Search for the cell housing the specified text and yield its (X, Y) center coordinate. 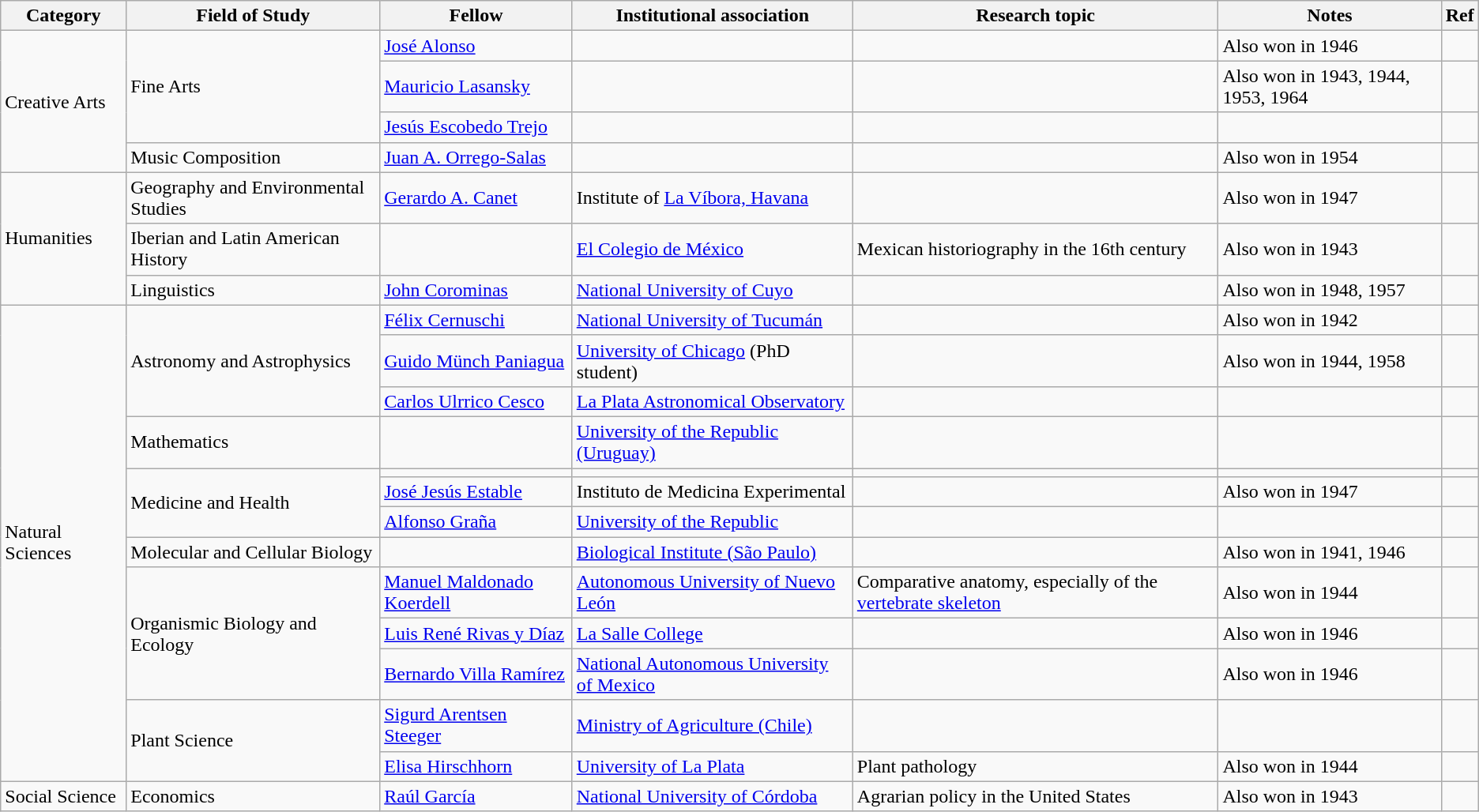
University of the Republic (713, 522)
El Colegio de México (713, 250)
Iberian and Latin American History (253, 250)
Gerardo A. Canet (476, 197)
Research topic (1035, 16)
Bernardo Villa Ramírez (476, 675)
Carlos Ulrrico Cesco (476, 401)
National University of Córdoba (713, 796)
Fine Arts (253, 87)
Plant Science (253, 741)
University of La Plata (713, 766)
Agrarian policy in the United States (1035, 796)
Ministry of Agriculture (Chile) (713, 725)
National Autonomous University of Mexico (713, 675)
Linguistics (253, 290)
Autonomous University of Nuevo León (713, 592)
Instituto de Medicina Experimental (713, 492)
Also won in 1943, 1944, 1953, 1964 (1330, 87)
Molecular and Cellular Biology (253, 552)
National University of Tucumán (713, 320)
Medicine and Health (253, 502)
Music Composition (253, 157)
Also won in 1944, 1958 (1330, 360)
Comparative anatomy, especially of the vertebrate skeleton (1035, 592)
University of the Republic (Uruguay) (713, 442)
Astronomy and Astrophysics (253, 360)
Mathematics (253, 442)
La Plata Astronomical Observatory (713, 401)
Notes (1330, 16)
Natural Sciences (63, 543)
John Corominas (476, 290)
Institutional association (713, 16)
Social Science (63, 796)
Humanities (63, 239)
Category (63, 16)
Organismic Biology and Ecology (253, 633)
Also won in 1942 (1330, 320)
Biological Institute (São Paulo) (713, 552)
Alfonso Graña (476, 522)
Plant pathology (1035, 766)
José Alonso (476, 46)
Institute of La Víbora, Havana (713, 197)
Also won in 1941, 1946 (1330, 552)
Mauricio Lasansky (476, 87)
Mexican historiography in the 16th century (1035, 250)
Luis René Rivas y Díaz (476, 633)
José Jesús Estable (476, 492)
Economics (253, 796)
Also won in 1948, 1957 (1330, 290)
Geography and Environmental Studies (253, 197)
National University of Cuyo (713, 290)
Guido Münch Paniagua (476, 360)
Elisa Hirschhorn (476, 766)
Félix Cernuschi (476, 320)
Also won in 1954 (1330, 157)
La Salle College (713, 633)
Fellow (476, 16)
Creative Arts (63, 101)
University of Chicago (PhD student) (713, 360)
Jesús Escobedo Trejo (476, 127)
Sigurd Arentsen Steeger (476, 725)
Juan A. Orrego-Salas (476, 157)
Raúl García (476, 796)
Field of Study (253, 16)
Ref (1460, 16)
Manuel Maldonado Koerdell (476, 592)
